For the text-containing cell, return its midpoint in (x, y) coordinate format. 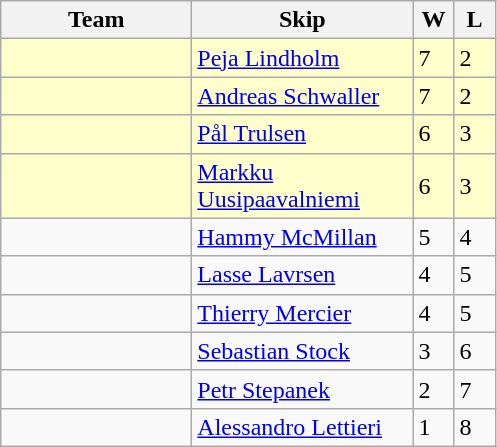
8 (474, 427)
Skip (302, 20)
W (434, 20)
1 (434, 427)
Peja Lindholm (302, 58)
Petr Stepanek (302, 389)
Thierry Mercier (302, 313)
Andreas Schwaller (302, 96)
Sebastian Stock (302, 351)
Lasse Lavrsen (302, 275)
L (474, 20)
Pål Trulsen (302, 134)
Markku Uusipaavalniemi (302, 186)
Alessandro Lettieri (302, 427)
Hammy McMillan (302, 237)
Team (96, 20)
